Extract the [x, y] coordinate from the center of the cell holding the provided text.  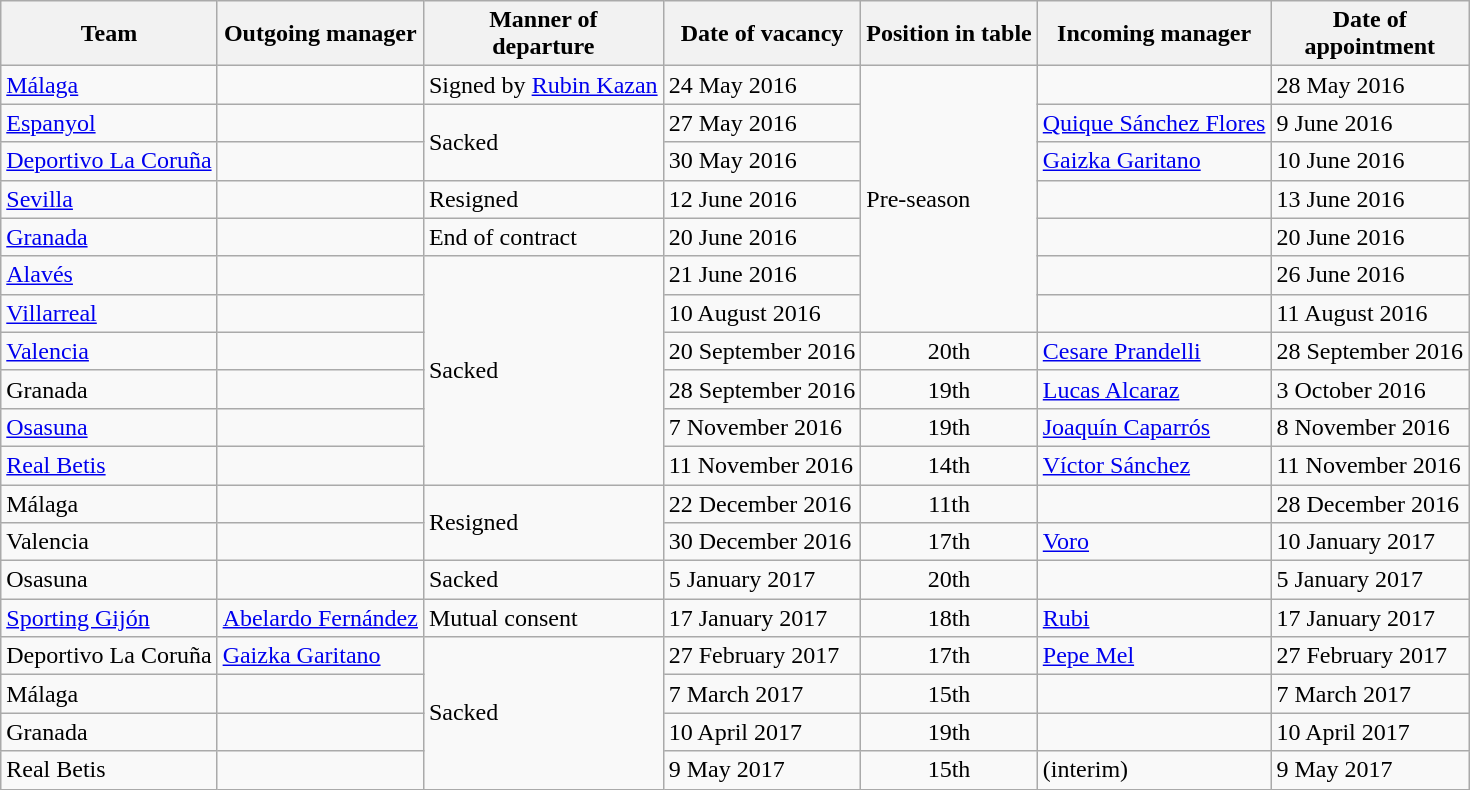
Date of vacancy [762, 34]
Quique Sánchez Flores [1154, 123]
Manner ofdeparture [543, 34]
26 June 2016 [1370, 275]
Víctor Sánchez [1154, 465]
Sporting Gijón [109, 618]
11th [949, 503]
Espanyol [109, 123]
Villarreal [109, 313]
Pre-season [949, 199]
30 December 2016 [762, 542]
Incoming manager [1154, 34]
22 December 2016 [762, 503]
Abelardo Fernández [320, 618]
Mutual consent [543, 618]
Rubi [1154, 618]
3 October 2016 [1370, 389]
10 August 2016 [762, 313]
Pepe Mel [1154, 656]
Lucas Alcaraz [1154, 389]
20 September 2016 [762, 351]
Date ofappointment [1370, 34]
Outgoing manager [320, 34]
Cesare Prandelli [1154, 351]
12 June 2016 [762, 199]
Alavés [109, 275]
Team [109, 34]
21 June 2016 [762, 275]
Joaquín Caparrós [1154, 427]
Sevilla [109, 199]
8 November 2016 [1370, 427]
(interim) [1154, 770]
10 January 2017 [1370, 542]
24 May 2016 [762, 85]
7 November 2016 [762, 427]
11 August 2016 [1370, 313]
27 May 2016 [762, 123]
Signed by Rubin Kazan [543, 85]
Position in table [949, 34]
13 June 2016 [1370, 199]
30 May 2016 [762, 161]
14th [949, 465]
Voro [1154, 542]
9 June 2016 [1370, 123]
28 May 2016 [1370, 85]
End of contract [543, 237]
10 June 2016 [1370, 161]
18th [949, 618]
28 December 2016 [1370, 503]
